Provide the [X, Y] coordinate of the cell's center where the given text is located.  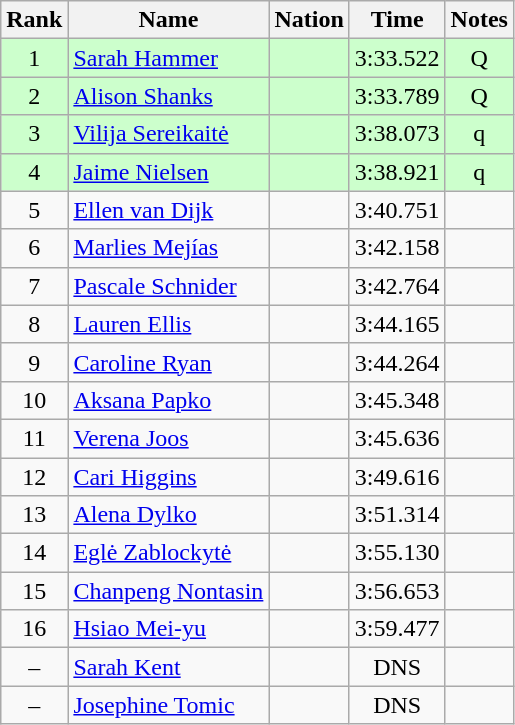
3:55.130 [397, 553]
16 [34, 629]
7 [34, 286]
3:59.477 [397, 629]
Alison Shanks [168, 96]
3 [34, 134]
Hsiao Mei-yu [168, 629]
Lauren Ellis [168, 324]
3:56.653 [397, 591]
3:38.921 [397, 172]
5 [34, 210]
3:45.636 [397, 438]
Notes [479, 20]
3:33.522 [397, 58]
11 [34, 438]
3:51.314 [397, 515]
Cari Higgins [168, 477]
3:40.751 [397, 210]
14 [34, 553]
3:42.764 [397, 286]
3:44.165 [397, 324]
9 [34, 362]
Alena Dylko [168, 515]
Name [168, 20]
Rank [34, 20]
4 [34, 172]
12 [34, 477]
Verena Joos [168, 438]
1 [34, 58]
Nation [309, 20]
3:33.789 [397, 96]
3:45.348 [397, 400]
3:49.616 [397, 477]
15 [34, 591]
Ellen van Dijk [168, 210]
2 [34, 96]
Josephine Tomic [168, 705]
Pascale Schnider [168, 286]
3:38.073 [397, 134]
Jaime Nielsen [168, 172]
3:44.264 [397, 362]
13 [34, 515]
Caroline Ryan [168, 362]
8 [34, 324]
Sarah Hammer [168, 58]
Time [397, 20]
Chanpeng Nontasin [168, 591]
3:42.158 [397, 248]
Vilija Sereikaitė [168, 134]
Eglė Zablockytė [168, 553]
Sarah Kent [168, 667]
10 [34, 400]
6 [34, 248]
Marlies Mejías [168, 248]
Aksana Papko [168, 400]
